Pinpoint the cell where the given text exists, returning its [X, Y] midpoint coordinate. 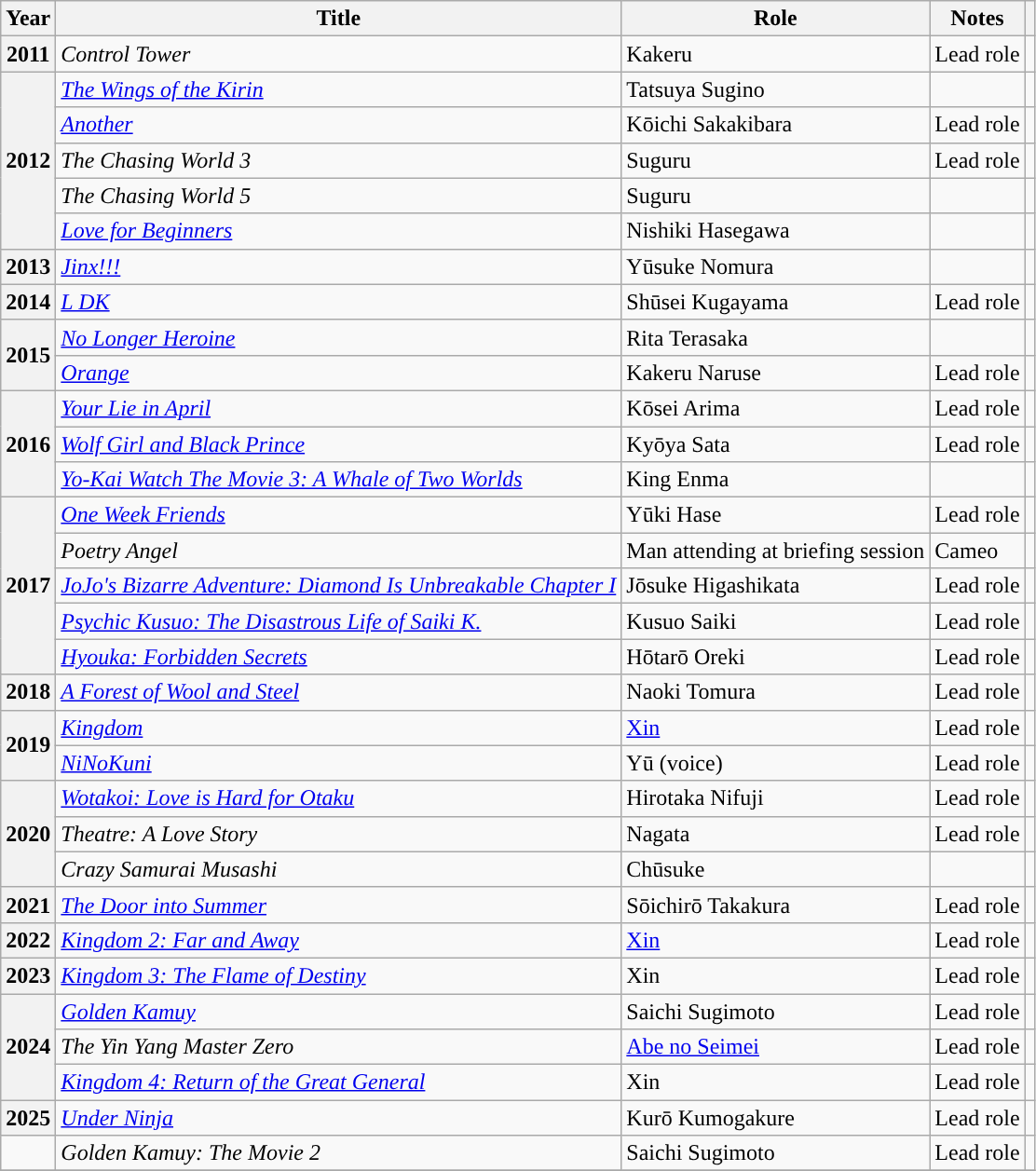
Nagata [775, 834]
Man attending at briefing session [775, 551]
2011 [28, 54]
Rita Terasaka [775, 337]
Cameo [977, 551]
2022 [28, 940]
Theatre: A Love Story [339, 834]
2015 [28, 355]
Tatsuya Sugino [775, 89]
2024 [28, 1046]
Kingdom 4: Return of the Great General [339, 1082]
No Longer Heroine [339, 337]
The Wings of the Kirin [339, 89]
2016 [28, 443]
Nishiki Hasegawa [775, 231]
Kingdom 3: The Flame of Destiny [339, 975]
Jōsuke Higashikata [775, 586]
Kurō Kumogakure [775, 1118]
2012 [28, 160]
King Enma [775, 480]
Kōichi Sakakibara [775, 125]
The Chasing World 3 [339, 160]
NiNoKuni [339, 763]
2021 [28, 905]
Under Ninja [339, 1118]
Your Lie in April [339, 408]
The Yin Yang Master Zero [339, 1047]
Hōtarō Oreki [775, 657]
2019 [28, 745]
2025 [28, 1118]
Golden Kamuy: The Movie 2 [339, 1153]
2017 [28, 586]
L DK [339, 302]
Control Tower [339, 54]
Kakeru Naruse [775, 373]
Wotakoi: Love is Hard for Otaku [339, 798]
2023 [28, 975]
Notes [977, 19]
Kyōya Sata [775, 444]
Love for Beginners [339, 231]
Hyouka: Forbidden Secrets [339, 657]
The Chasing World 5 [339, 196]
Yū (voice) [775, 763]
Crazy Samurai Musashi [339, 869]
Hirotaka Nifuji [775, 798]
One Week Friends [339, 515]
2014 [28, 302]
2018 [28, 692]
Naoki Tomura [775, 692]
Kingdom [339, 728]
Jinx!!! [339, 266]
Sōichirō Takakura [775, 905]
Psychic Kusuo: The Disastrous Life of Saiki K. [339, 621]
Yo-Kai Watch The Movie 3: A Whale of Two Worlds [339, 480]
Kōsei Arima [775, 408]
Abe no Seimei [775, 1047]
Role [775, 19]
Wolf Girl and Black Prince [339, 444]
2013 [28, 266]
Year [28, 19]
Another [339, 125]
JoJo's Bizarre Adventure: Diamond Is Unbreakable Chapter I [339, 586]
Yūsuke Nomura [775, 266]
Golden Kamuy [339, 1011]
Kingdom 2: Far and Away [339, 940]
Shūsei Kugayama [775, 302]
The Door into Summer [339, 905]
Kusuo Saiki [775, 621]
A Forest of Wool and Steel [339, 692]
Yūki Hase [775, 515]
Title [339, 19]
Chūsuke [775, 869]
Kakeru [775, 54]
2020 [28, 834]
Poetry Angel [339, 551]
Orange [339, 373]
